From the cell containing the given text, extract its center point as [X, Y] coordinate. 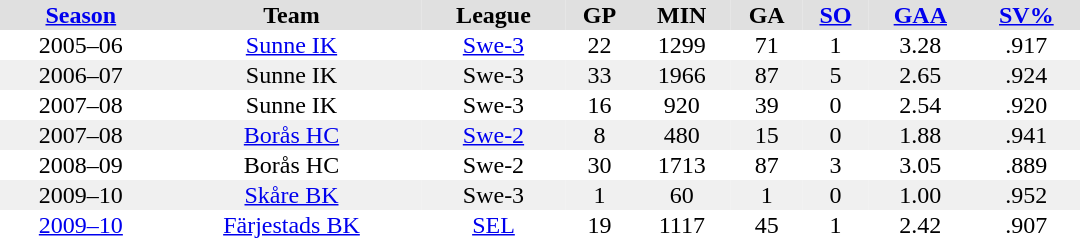
3.05 [920, 165]
League [493, 15]
.920 [1026, 105]
1966 [682, 75]
MIN [682, 15]
22 [600, 45]
1.00 [920, 195]
60 [682, 195]
2.54 [920, 105]
2009–10 [81, 195]
Team [292, 15]
39 [766, 105]
GA [766, 15]
920 [682, 105]
1713 [682, 165]
2005–06 [81, 45]
GP [600, 15]
.952 [1026, 195]
16 [600, 105]
3.28 [920, 45]
Season [81, 15]
GAA [920, 15]
SO [836, 15]
1.88 [920, 135]
480 [682, 135]
SV% [1026, 15]
.889 [1026, 165]
8 [600, 135]
.941 [1026, 135]
2006–07 [81, 75]
2.65 [920, 75]
5 [836, 75]
1299 [682, 45]
71 [766, 45]
33 [600, 75]
Skåre BK [292, 195]
2008–09 [81, 165]
.924 [1026, 75]
30 [600, 165]
.917 [1026, 45]
3 [836, 165]
15 [766, 135]
